From the cell containing the given text, extract its center point as [x, y] coordinate. 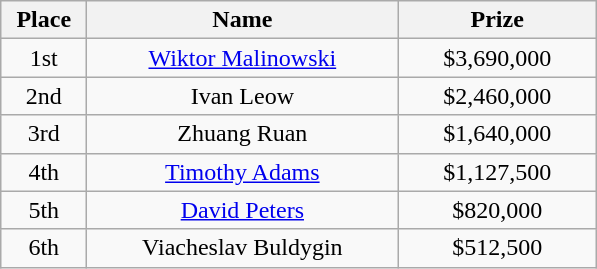
Timothy Adams [242, 172]
Prize [498, 20]
$3,690,000 [498, 58]
3rd [44, 134]
Wiktor Malinowski [242, 58]
David Peters [242, 210]
Place [44, 20]
Viacheslav Buldygin [242, 248]
2nd [44, 96]
5th [44, 210]
1st [44, 58]
4th [44, 172]
$820,000 [498, 210]
$1,127,500 [498, 172]
$2,460,000 [498, 96]
6th [44, 248]
Name [242, 20]
$512,500 [498, 248]
$1,640,000 [498, 134]
Zhuang Ruan [242, 134]
Ivan Leow [242, 96]
